Capture the cell that displays the provided text and extract its [X, Y] central coordinate. 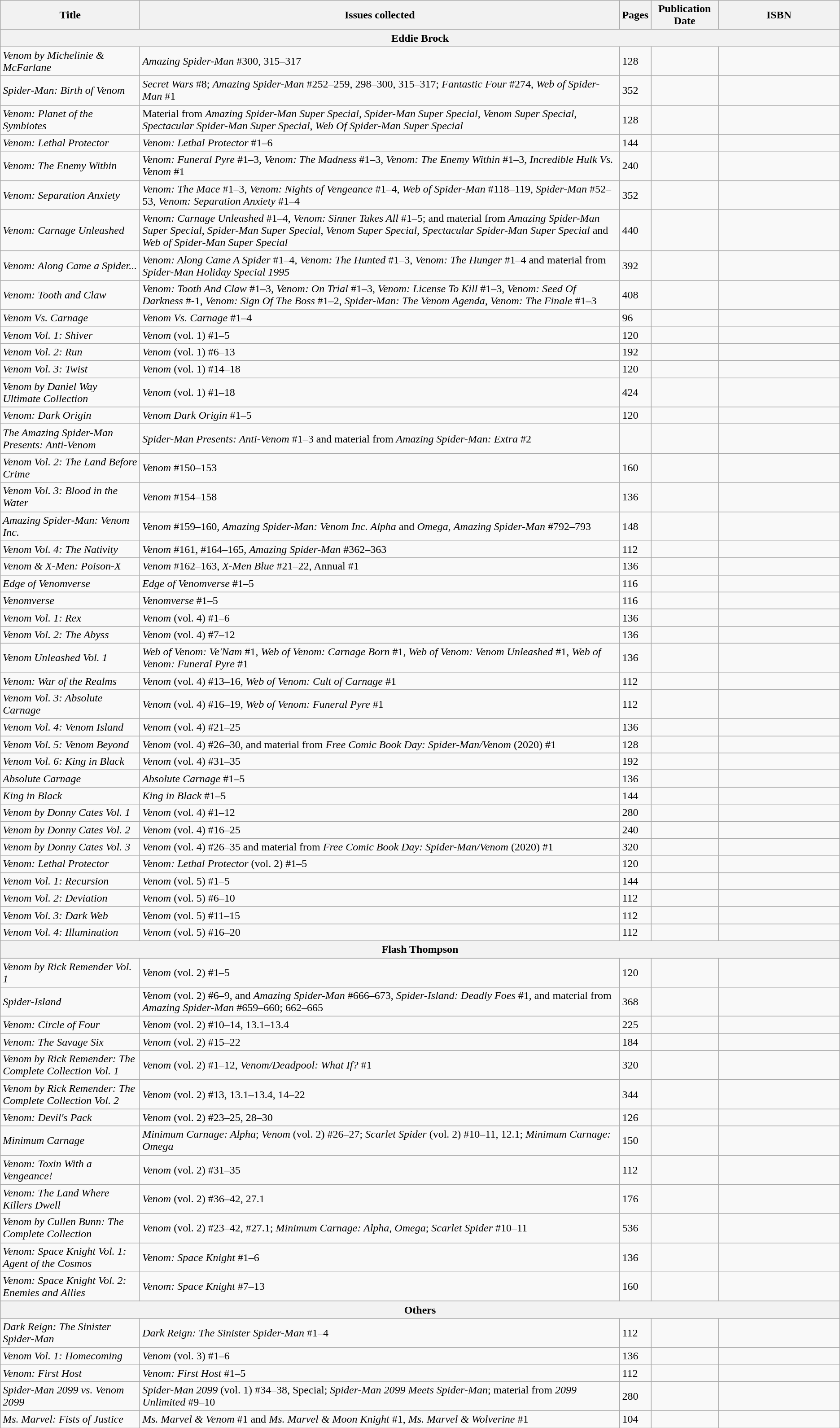
Venom: Devil's Pack [70, 1117]
Dark Reign: The Sinister Spider-Man [70, 1333]
Venom by Rick Remender: The Complete Collection Vol. 1 [70, 1065]
392 [635, 266]
Venom #150–153 [380, 468]
440 [635, 230]
Venom Vol. 3: Dark Web [70, 915]
Venom Vol. 4: Venom Island [70, 727]
Venom: First Host #1–5 [380, 1373]
Venom: First Host [70, 1373]
Venom (vol. 4) #26–30, and material from Free Comic Book Day: Spider-Man/Venom (2020) #1 [380, 745]
Venom (vol. 4) #13–16, Web of Venom: Cult of Carnage #1 [380, 681]
Absolute Carnage [70, 779]
Venom #162–163, X-Men Blue #21–22, Annual #1 [380, 566]
Venom (vol. 4) #1–12 [380, 813]
Venom (vol. 4) #16–19, Web of Venom: Funeral Pyre #1 [380, 705]
Venom (vol. 5) #16–20 [380, 932]
Venom by Daniel Way Ultimate Collection [70, 392]
Venom (vol. 2) #15–22 [380, 1042]
Minimum Carnage: Alpha; Venom (vol. 2) #26–27; Scarlet Spider (vol. 2) #10–11, 12.1; Minimum Carnage: Omega [380, 1141]
ISBN [779, 15]
Venom (vol. 4) #31–35 [380, 762]
536 [635, 1228]
Venom by Rick Remender: The Complete Collection Vol. 2 [70, 1094]
Venom (vol. 2) #36–42, 27.1 [380, 1199]
Venom: The Mace #1–3, Venom: Nights of Vengeance #1–4, Web of Spider-Man #118–119, Spider-Man #52–53, Venom: Separation Anxiety #1–4 [380, 195]
Flash Thompson [420, 949]
Venom Vol. 3: Twist [70, 369]
Venom (vol. 2) #13, 13.1–13.4, 14–22 [380, 1094]
Dark Reign: The Sinister Spider-Man #1–4 [380, 1333]
Venom Vol. 3: Blood in the Water [70, 497]
Venom #154–158 [380, 497]
Venom: Space Knight #1–6 [380, 1257]
Venom (vol. 4) #1–6 [380, 618]
Venom by Cullen Bunn: The Complete Collection [70, 1228]
Venom (vol. 5) #1–5 [380, 881]
Venomverse [70, 600]
Venom Vol. 2: The Abyss [70, 635]
104 [635, 1419]
Venom Vol. 3: Absolute Carnage [70, 705]
Venom Vol. 2: Deviation [70, 898]
176 [635, 1199]
Ms. Marvel & Venom #1 and Ms. Marvel & Moon Knight #1, Ms. Marvel & Wolverine #1 [380, 1419]
Venom: Toxin With a Vengeance! [70, 1170]
Venom by Rick Remender Vol. 1 [70, 972]
Venom Vol. 1: Rex [70, 618]
Venom: The Land Where Killers Dwell [70, 1199]
225 [635, 1025]
Spider-Man Presents: Anti-Venom #1–3 and material from Amazing Spider-Man: Extra #2 [380, 439]
Venom: Lethal Protector #1–6 [380, 143]
Venom Vol. 5: Venom Beyond [70, 745]
Venom: Tooth and Claw [70, 294]
344 [635, 1094]
Venom (vol. 4) #21–25 [380, 727]
Venom #159–160, Amazing Spider-Man: Venom Inc. Alpha and Omega, Amazing Spider-Man #792–793 [380, 526]
Venom (vol. 2) #23–25, 28–30 [380, 1117]
Publication Date [685, 15]
Venom (vol. 4) #26–35 and material from Free Comic Book Day: Spider-Man/Venom (2020) #1 [380, 847]
Absolute Carnage #1–5 [380, 779]
Minimum Carnage [70, 1141]
Venom: Dark Origin [70, 416]
150 [635, 1141]
Venom: The Enemy Within [70, 166]
Spider-Man 2099 vs. Venom 2099 [70, 1397]
Venom (vol. 5) #11–15 [380, 915]
Venom & X-Men: Poison-X [70, 566]
Venom (vol. 1) #14–18 [380, 369]
Venom (vol. 2) #10–14, 13.1–13.4 [380, 1025]
Issues collected [380, 15]
Pages [635, 15]
368 [635, 1002]
Venom Vol. 2: The Land Before Crime [70, 468]
Venom: Planet of the Symbiotes [70, 119]
Edge of Venomverse #1–5 [380, 583]
Venom Vs. Carnage #1–4 [380, 318]
Venom by Donny Cates Vol. 3 [70, 847]
Venom (vol. 3) #1–6 [380, 1356]
Venom (vol. 2) #1–5 [380, 972]
Venom: Separation Anxiety [70, 195]
Venom: Along Came a Spider... [70, 266]
Venom (vol. 1) #1–18 [380, 392]
96 [635, 318]
Venom: Lethal Protector (vol. 2) #1–5 [380, 864]
Venom Vol. 1: Shiver [70, 335]
Venom Vol. 1: Recursion [70, 881]
Amazing Spider-Man: Venom Inc. [70, 526]
Venom Vol. 2: Run [70, 352]
Secret Wars #8; Amazing Spider-Man #252–259, 298–300, 315–317; Fantastic Four #274, Web of Spider-Man #1 [380, 91]
Venom (vol. 4) #16–25 [380, 830]
King in Black [70, 796]
Venom Vol. 1: Homecoming [70, 1356]
Venom (vol. 5) #6–10 [380, 898]
Venom: Carnage Unleashed [70, 230]
Edge of Venomverse [70, 583]
Venom by Donny Cates Vol. 1 [70, 813]
Venom by Donny Cates Vol. 2 [70, 830]
Venom (vol. 2) #6–9, and Amazing Spider-Man #666–673, Spider-Island: Deadly Foes #1, and material from Amazing Spider-Man #659–660; 662–665 [380, 1002]
Venom (vol. 2) #31–35 [380, 1170]
424 [635, 392]
148 [635, 526]
Venom: Funeral Pyre #1–3, Venom: The Madness #1–3, Venom: The Enemy Within #1–3, Incredible Hulk Vs. Venom #1 [380, 166]
The Amazing Spider-Man Presents: Anti-Venom [70, 439]
Venom (vol. 2) #23–42, #27.1; Minimum Carnage: Alpha, Omega; Scarlet Spider #10–11 [380, 1228]
Venom Unleashed Vol. 1 [70, 658]
Venom: Space Knight Vol. 1: Agent of the Cosmos [70, 1257]
Venom: Circle of Four [70, 1025]
Venom Vol. 6: King in Black [70, 762]
Venom (vol. 1) #6–13 [380, 352]
Venom: The Savage Six [70, 1042]
Amazing Spider-Man #300, 315–317 [380, 61]
Venom Vol. 4: The Nativity [70, 549]
Spider-Island [70, 1002]
Venom Vs. Carnage [70, 318]
Venom: Along Came A Spider #1–4, Venom: The Hunted #1–3, Venom: The Hunger #1–4 and material from Spider-Man Holiday Special 1995 [380, 266]
Spider-Man 2099 (vol. 1) #34–38, Special; Spider-Man 2099 Meets Spider-Man; material from 2099 Unlimited #9–10 [380, 1397]
King in Black #1–5 [380, 796]
Ms. Marvel: Fists of Justice [70, 1419]
Venom #161, #164–165, Amazing Spider-Man #362–363 [380, 549]
Venom (vol. 1) #1–5 [380, 335]
Web of Venom: Ve'Nam #1, Web of Venom: Carnage Born #1, Web of Venom: Venom Unleashed #1, Web of Venom: Funeral Pyre #1 [380, 658]
Spider-Man: Birth of Venom [70, 91]
Eddie Brock [420, 38]
184 [635, 1042]
408 [635, 294]
126 [635, 1117]
Venomverse #1–5 [380, 600]
Venom Dark Origin #1–5 [380, 416]
Others [420, 1310]
Venom (vol. 2) #1–12, Venom/Deadpool: What If? #1 [380, 1065]
Venom by Michelinie & McFarlane [70, 61]
Venom (vol. 4) #7–12 [380, 635]
Venom: Space Knight Vol. 2: Enemies and Allies [70, 1286]
Venom Vol. 4: Illumination [70, 932]
Title [70, 15]
Venom: War of the Realms [70, 681]
Venom: Space Knight #7–13 [380, 1286]
